Capture the cell that displays the provided text and extract its (X, Y) central coordinate. 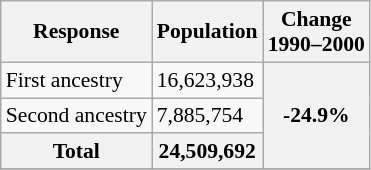
Response (76, 32)
16,623,938 (208, 80)
Second ancestry (76, 116)
Total (76, 152)
7,885,754 (208, 116)
First ancestry (76, 80)
-24.9% (316, 116)
Change 1990–2000 (316, 32)
24,509,692 (208, 152)
Population (208, 32)
